Capture the cell that displays the provided text and extract its (x, y) central coordinate. 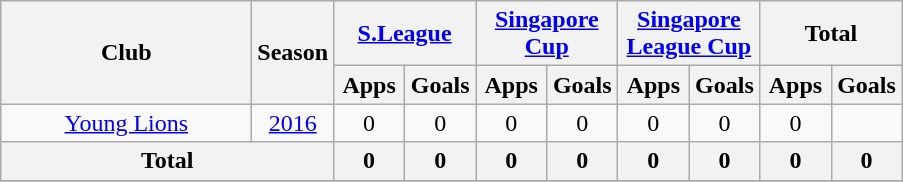
Young Lions (126, 123)
S.League (405, 34)
SingaporeLeague Cup (689, 34)
Singapore Cup (547, 34)
Season (293, 52)
2016 (293, 123)
Club (126, 52)
